Detect which cell encompasses the target text, then output its (X, Y) center coordinate. 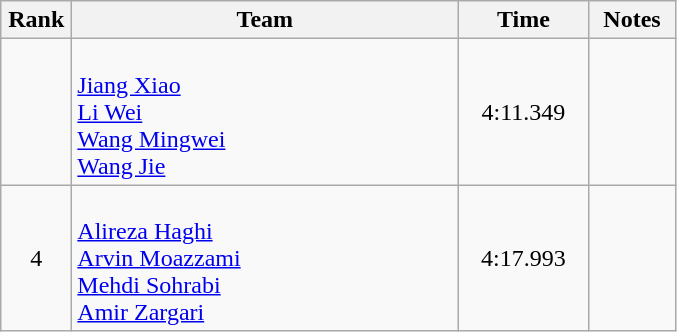
Jiang XiaoLi WeiWang MingweiWang Jie (265, 112)
Team (265, 20)
4:17.993 (524, 258)
Alireza HaghiArvin MoazzamiMehdi SohrabiAmir Zargari (265, 258)
4 (36, 258)
Time (524, 20)
4:11.349 (524, 112)
Notes (632, 20)
Rank (36, 20)
